Detect which cell encompasses the target text, then output its [x, y] center coordinate. 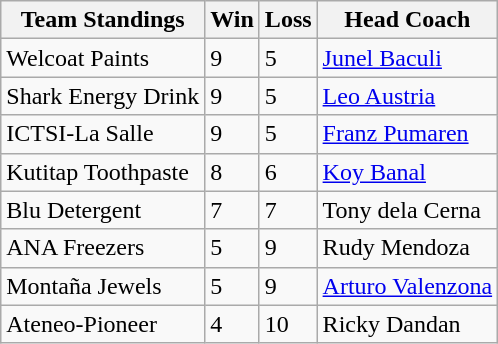
Leo Austria [408, 96]
ANA Freezers [103, 248]
Head Coach [408, 20]
Ricky Dandan [408, 324]
Loss [288, 20]
Franz Pumaren [408, 134]
ICTSI-La Salle [103, 134]
4 [232, 324]
10 [288, 324]
Shark Energy Drink [103, 96]
Kutitap Toothpaste [103, 172]
Koy Banal [408, 172]
Blu Detergent [103, 210]
Junel Baculi [408, 58]
Tony dela Cerna [408, 210]
Welcoat Paints [103, 58]
Montaña Jewels [103, 286]
Rudy Mendoza [408, 248]
6 [288, 172]
8 [232, 172]
Arturo Valenzona [408, 286]
Team Standings [103, 20]
Win [232, 20]
Ateneo-Pioneer [103, 324]
